Capture the cell that displays the provided text and extract its [X, Y] central coordinate. 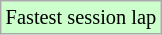
Fastest session lap [81, 17]
